Detect which cell encompasses the target text, then output its [x, y] center coordinate. 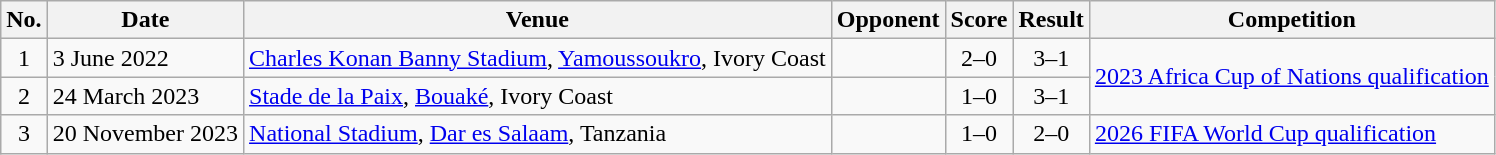
20 November 2023 [145, 134]
Stade de la Paix, Bouaké, Ivory Coast [538, 96]
Date [145, 20]
Score [979, 20]
1 [24, 58]
2023 Africa Cup of Nations qualification [1292, 77]
3 [24, 134]
Result [1051, 20]
National Stadium, Dar es Salaam, Tanzania [538, 134]
Opponent [888, 20]
No. [24, 20]
2026 FIFA World Cup qualification [1292, 134]
Competition [1292, 20]
24 March 2023 [145, 96]
Charles Konan Banny Stadium, Yamoussoukro, Ivory Coast [538, 58]
3 June 2022 [145, 58]
Venue [538, 20]
2 [24, 96]
